Extract the (X, Y) coordinate from the center of the cell holding the provided text.  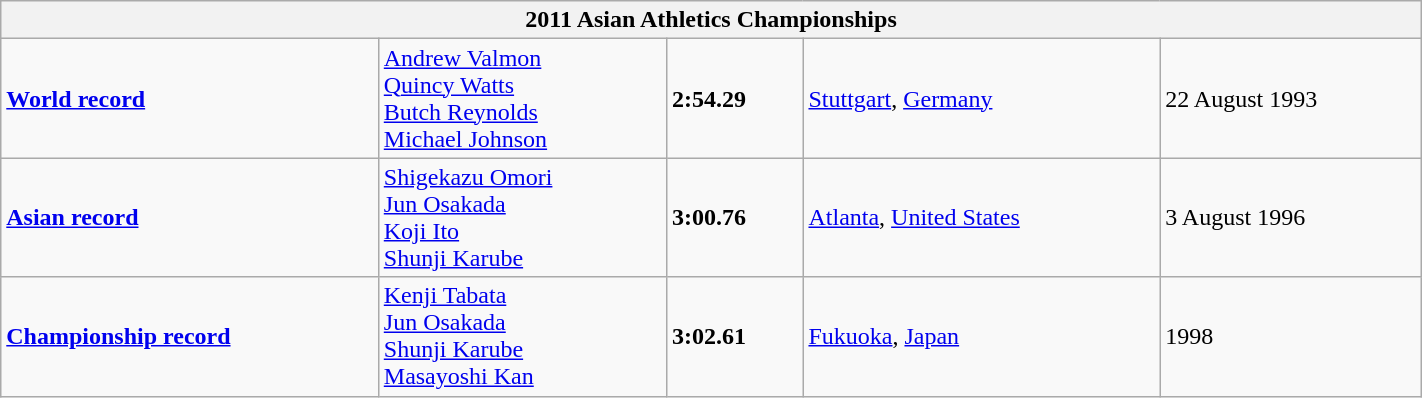
2:54.29 (735, 98)
3:02.61 (735, 336)
Shigekazu OmoriJun OsakadaKoji ItoShunji Karube (522, 218)
Championship record (190, 336)
Andrew ValmonQuincy WattsButch ReynoldsMichael Johnson (522, 98)
Atlanta, United States (982, 218)
3:00.76 (735, 218)
1998 (1291, 336)
Fukuoka, Japan (982, 336)
Asian record (190, 218)
World record (190, 98)
Stuttgart, Germany (982, 98)
22 August 1993 (1291, 98)
Kenji Tabata Jun Osakada Shunji Karube Masayoshi Kan (522, 336)
2011 Asian Athletics Championships (711, 20)
3 August 1996 (1291, 218)
